Capture the cell that displays the provided text and extract its (x, y) central coordinate. 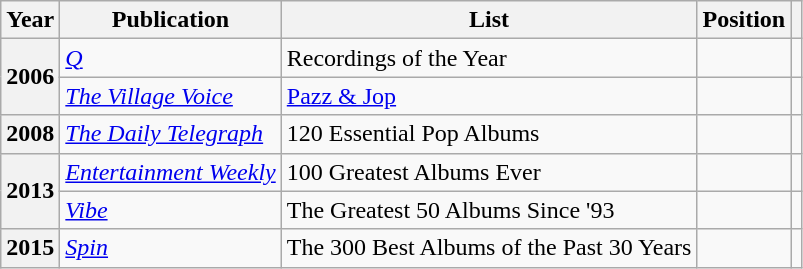
2006 (30, 77)
List (489, 20)
The 300 Best Albums of the Past 30 Years (489, 248)
100 Greatest Albums Ever (489, 172)
2015 (30, 248)
Q (170, 58)
The Daily Telegraph (170, 134)
Year (30, 20)
2008 (30, 134)
The Village Voice (170, 96)
Vibe (170, 210)
Position (744, 20)
Publication (170, 20)
2013 (30, 191)
120 Essential Pop Albums (489, 134)
Entertainment Weekly (170, 172)
Pazz & Jop (489, 96)
Recordings of the Year (489, 58)
Spin (170, 248)
The Greatest 50 Albums Since '93 (489, 210)
